Extract the [x, y] coordinate from the center of the cell holding the provided text.  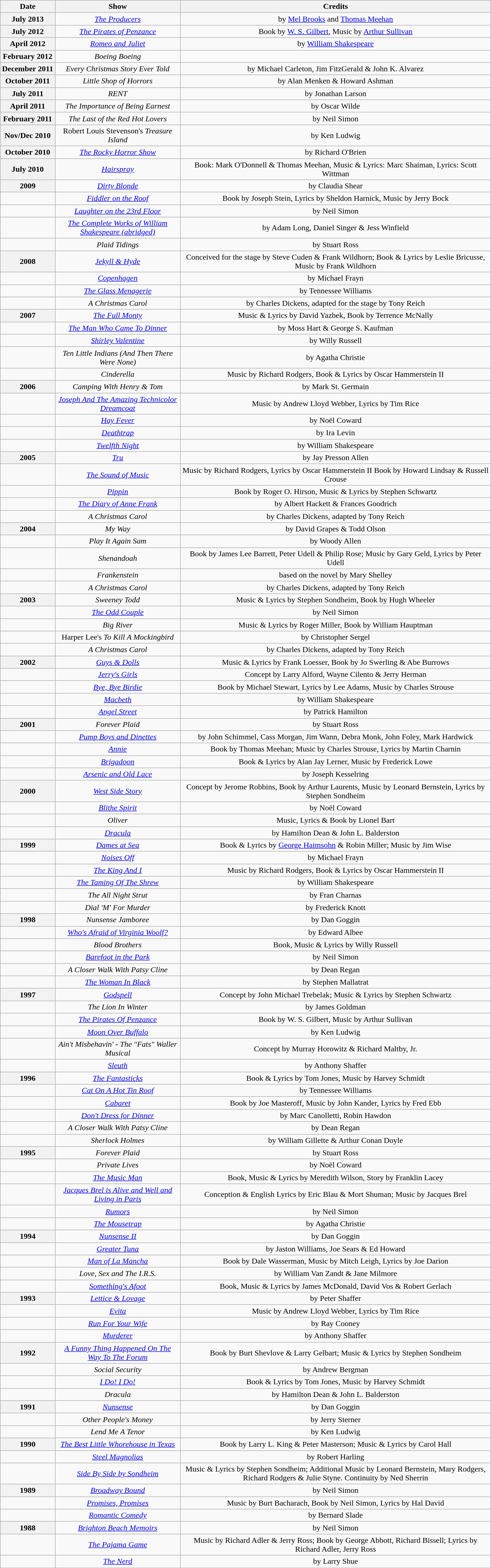
2001 [27, 724]
1998 [27, 920]
The Music Man [118, 1178]
Cat On A Hot Tin Roof [118, 1091]
Book by Burt Shevlove & Larry Gelbart; Music & Lyrics by Stephen Sondheim [336, 1353]
Fiddler on the Roof [118, 198]
Concept by Jerome Robbins, Book by Arthur Laurents, Music by Leonard Bernstein, Lyrics by Stephen Sondheim [336, 791]
Greater Tuna [118, 1249]
2002 [27, 662]
Pippin [118, 491]
The Glass Menagerie [118, 291]
Lettice & Lovage [118, 1299]
by Willy Russell [336, 340]
Guys & Dolls [118, 662]
Book by Joseph Stein, Lyrics by Sheldon Harnick, Music by Jerry Bock [336, 198]
Noises Off [118, 858]
Side By Side by Sondheim [118, 1473]
December 2011 [27, 69]
A Funny Thing Happened On The Way To The Forum [118, 1353]
Broadway Bound [118, 1490]
Book by Thomas Meehan; Music by Charles Strouse, Lyrics by Martin Charnin [336, 749]
by Andrew Bergman [336, 1370]
Oliver [118, 820]
The Woman In Black [118, 982]
July 2013 [27, 19]
by William Gillette & Arthur Conan Doyle [336, 1140]
Book by Roger O. Hirson, Music & Lyrics by Stephen Schwartz [336, 491]
Book: Mark O'Donnell & Thomas Meehan, Music & Lyrics: Marc Shaiman, Lyrics: Scott Wittman [336, 169]
Cabaret [118, 1103]
Harper Lee's To Kill A Mockingbird [118, 637]
Romeo and Juliet [118, 44]
Jacques Brel is Alive and Well and Living in Paris [118, 1194]
The Mousetrap [118, 1224]
2008 [27, 262]
2007 [27, 316]
Plaid Tidings [118, 245]
West Side Story [118, 791]
Little Shop of Horrors [118, 81]
July 2010 [27, 169]
Camping With Henry & Tom [118, 387]
Frankenstein [118, 575]
Book by James Lee Barrett, Peter Udell & Philip Rose; Music by Gary Geld, Lyrics by Peter Udell [336, 558]
Nunsense Jamboree [118, 920]
Barefoot in the Park [118, 957]
Book by Dale Wasserman, Music by Mitch Leigh, Lyrics by Joe Darion [336, 1261]
by Patrick Hamilton [336, 712]
My Way [118, 529]
The Rocky Horror Show [118, 152]
Jerry's Girls [118, 675]
The Producers [118, 19]
Music by Richard Rodgers, Lyrics by Oscar Hammerstein II Book by Howard Lindsay & Russell Crouse [336, 475]
The Fantasticks [118, 1078]
Promises, Promises [118, 1503]
by Jay Presson Allen [336, 458]
1996 [27, 1078]
Every Christmas Story Ever Told [118, 69]
1988 [27, 1528]
Concept by Murray Horowitz & Richard Maltby, Jr. [336, 1049]
Love, Sex and The I.R.S. [118, 1274]
1991 [27, 1407]
Music & Lyrics by David Yazbek, Book by Terrence McNally [336, 316]
Concept by Larry Alford, Wayne Cilento & Jerry Herman [336, 675]
Shenandoah [118, 558]
Music by Burt Bacharach, Book by Neil Simon, Lyrics by Hal David [336, 1503]
by Christopher Sergel [336, 637]
The Best Little Whorehouse in Texas [118, 1444]
1989 [27, 1490]
2005 [27, 458]
Brigadoon [118, 762]
Credits [336, 7]
by Claudia Shear [336, 186]
1994 [27, 1236]
Music & Lyrics by Roger Miller, Book by William Hauptman [336, 625]
Music & Lyrics by Stephen Sondheim; Additional Music by Leonard Bernstein, Mary Rodgers, Richard Rodgers & Julie Styne. Continuity by Ned Sherrin [336, 1473]
Play It Again Sam [118, 541]
I Do! I Do! [118, 1382]
Big River [118, 625]
by Joseph Kesselring [336, 774]
Dames at Sea [118, 845]
April 2011 [27, 106]
by Jaston Williams, Joe Sears & Ed Howard [336, 1249]
by Woody Allen [336, 541]
Music, Lyrics & Book by Lionel Bart [336, 820]
Twelfth Night [118, 445]
Music by Richard Adler & Jerry Ross; Book by George Abbott, Richard Bissell; Lyrics by Richard Adler, Jerry Ross [336, 1545]
by Michael Carleton, Jim FitzGerald & John K. Alvarez [336, 69]
The Sound of Music [118, 475]
Ten Little Indians (And Then There Were None) [118, 357]
October 2010 [27, 152]
Book by Michael Stewart, Lyrics by Lee Adams, Music by Charles Strouse [336, 687]
The Complete Works of William Shakespeare (abridged) [118, 228]
Social Security [118, 1370]
Run For Your Wife [118, 1323]
Macbeth [118, 699]
by Ira Levin [336, 433]
The Taming Of The Shrew [118, 883]
Moon Over Buffalo [118, 1032]
by Peter Shaffer [336, 1299]
by Ray Cooney [336, 1323]
by Bernard Slade [336, 1515]
Conception & English Lyrics by Eric Blau & Mort Shuman; Music by Jacques Brel [336, 1194]
Conceived for the stage by Steve Cuden & Frank Wildhorn; Book & Lyrics by Leslie Bricusse, Music by Frank Wildhorn [336, 262]
Book, Music & Lyrics by James McDonald, David Vos & Robert Gerlach [336, 1286]
Book & Lyrics by Alan Jay Lerner, Music by Frederick Lowe [336, 762]
July 2012 [27, 31]
Show [118, 7]
Blood Brothers [118, 945]
2000 [27, 791]
Cinderella [118, 374]
The Odd Couple [118, 612]
by Oscar Wilde [336, 106]
RENT [118, 94]
based on the novel by Mary Shelley [336, 575]
Sherlock Holmes [118, 1140]
Deathtrap [118, 433]
Concept by John Michael Trebelak; Music & Lyrics by Stephen Schwartz [336, 994]
Arsenic and Old Lace [118, 774]
Ain't Misbehavin' - The "Fats" Waller Musical [118, 1049]
Murderer [118, 1336]
Jekyll & Hyde [118, 262]
The Importance of Being Earnest [118, 106]
by Frederick Knott [336, 907]
by Richard O'Brien [336, 152]
by David Grapes & Todd Olson [336, 529]
Blithe Spirit [118, 808]
Who's Afraid of Virginia Woolf? [118, 932]
The Last of the Red Hot Lovers [118, 118]
Sleuth [118, 1066]
October 2011 [27, 81]
Rumors [118, 1211]
Brighton Beach Memoirs [118, 1528]
by Stephen Mallatrat [336, 982]
Music & Lyrics by Frank Loesser, Book by Jo Swerling & Abe Burrows [336, 662]
1993 [27, 1299]
Other People's Money [118, 1419]
2009 [27, 186]
Nunsense II [118, 1236]
The King And I [118, 870]
Date [27, 7]
Steel Magnolias [118, 1457]
Man of La Mancha [118, 1261]
The All Night Strut [118, 895]
by Moss Hart & George S. Kaufman [336, 328]
by Larry Shue [336, 1561]
Laughter on the 23rd Floor [118, 211]
Evita [118, 1311]
by Edward Albee [336, 932]
The Diary of Anne Frank [118, 504]
by Mark St. Germain [336, 387]
by John Schimmel, Cass Morgan, Jim Wann, Debra Monk, John Foley, Mark Hardwick [336, 737]
2003 [27, 600]
Sweeney Todd [118, 600]
Book, Music & Lyrics by Willy Russell [336, 945]
1999 [27, 845]
Annie [118, 749]
Hay Fever [118, 421]
The Pajama Game [118, 1545]
The Pirates Of Penzance [118, 1019]
by James Goldman [336, 1007]
Nunsense [118, 1407]
The Lion In Winter [118, 1007]
Book, Music & Lyrics by Meredith Wilson, Story by Franklin Lacey [336, 1178]
1992 [27, 1353]
Book by Joe Masteroff, Music by John Kander, Lyrics by Fred Ebb [336, 1103]
Music & Lyrics by Stephen Sondheim, Book by Hugh Wheeler [336, 600]
The Man Who Came To Dinner [118, 328]
The Full Monty [118, 316]
Dial 'M' For Murder [118, 907]
by Jerry Sterner [336, 1419]
by Alan Menken & Howard Ashman [336, 81]
Book & Lyrics by George Haimsohn & Robin Miller; Music by Jim Wise [336, 845]
Nov/Dec 2010 [27, 135]
Boeing Boeing [118, 56]
by Albert Hackett & Frances Goodrich [336, 504]
Bye, Bye Birdie [118, 687]
1995 [27, 1153]
by Mel Brooks and Thomas Meehan [336, 19]
by Marc Canolletti, Robin Hawdon [336, 1115]
Something's Afoot [118, 1286]
The Pirates of Penzance [118, 31]
February 2011 [27, 118]
Lend Me A Tenor [118, 1432]
Don't Dress for Dinner [118, 1115]
February 2012 [27, 56]
by William Van Zandt & Jane Milmore [336, 1274]
April 2012 [27, 44]
by Robert Harling [336, 1457]
by Fran Charnas [336, 895]
Pump Boys and Dinettes [118, 737]
by Adam Long, Daniel Singer & Jess Winfield [336, 228]
1997 [27, 994]
Godspell [118, 994]
Private Lives [118, 1165]
Copenhagen [118, 278]
Shirley Valentine [118, 340]
The Nerd [118, 1561]
2004 [27, 529]
by Charles Dickens, adapted for the stage by Tony Reich [336, 303]
July 2011 [27, 94]
Hairspray [118, 169]
Joseph And The Amazing Technicolor Dreamcoat [118, 404]
Angel Street [118, 712]
1990 [27, 1444]
Robert Louis Stevenson's Treasure Island [118, 135]
2006 [27, 387]
Tru [118, 458]
Romantic Comedy [118, 1515]
Book by Larry L. King & Peter Masterson; Music & Lyrics by Carol Hall [336, 1444]
Dirty Blonde [118, 186]
by Jonathan Larson [336, 94]
